Pinpoint the cell where the given text exists, returning its [X, Y] midpoint coordinate. 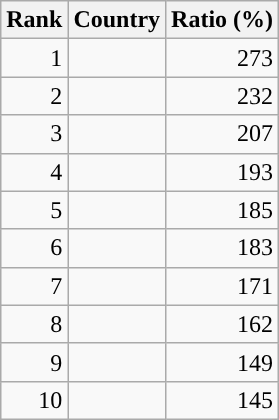
1 [34, 58]
149 [222, 362]
4 [34, 172]
Ratio (%) [222, 20]
145 [222, 400]
207 [222, 134]
Rank [34, 20]
162 [222, 324]
9 [34, 362]
8 [34, 324]
5 [34, 210]
171 [222, 286]
2 [34, 96]
Country [117, 20]
3 [34, 134]
10 [34, 400]
185 [222, 210]
232 [222, 96]
273 [222, 58]
7 [34, 286]
193 [222, 172]
6 [34, 248]
183 [222, 248]
